Pinpoint the cell where the given text exists, returning its [x, y] midpoint coordinate. 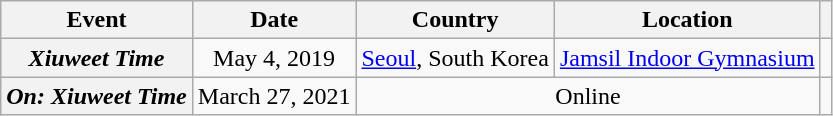
March 27, 2021 [274, 96]
Date [274, 20]
Jamsil Indoor Gymnasium [687, 58]
On: Xiuweet Time [97, 96]
Online [588, 96]
Location [687, 20]
Event [97, 20]
Xiuweet Time [97, 58]
Seoul, South Korea [455, 58]
May 4, 2019 [274, 58]
Country [455, 20]
